Search for the cell housing the specified text and yield its (X, Y) center coordinate. 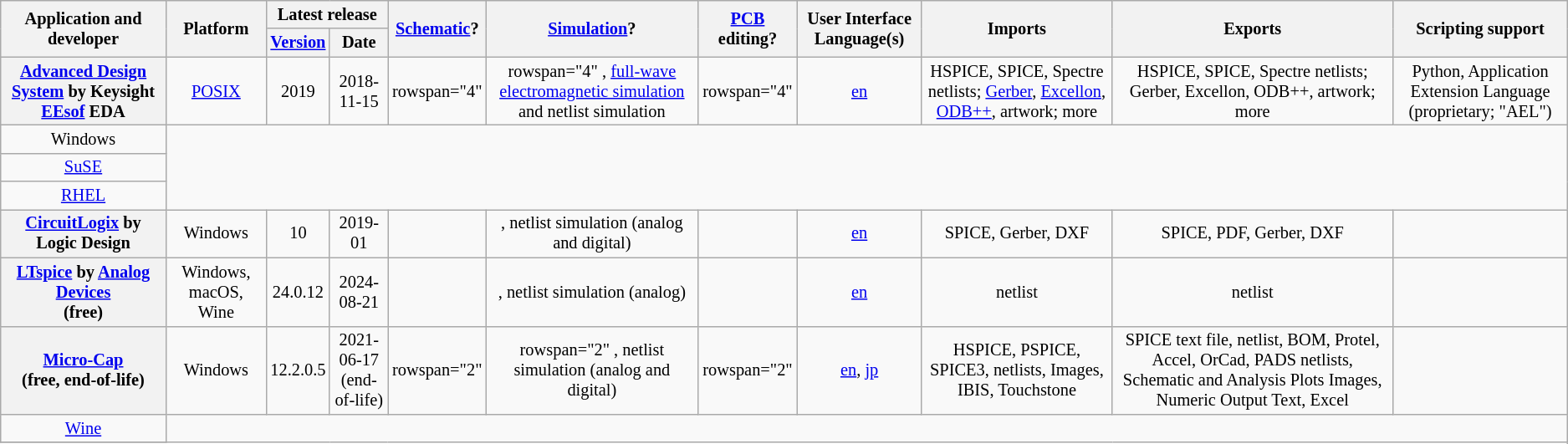
2021-06-17(end-of-life) (359, 370)
Exports (1253, 28)
2018-11-15 (359, 91)
SPICE, PDF, Gerber, DXF (1253, 233)
Schematic? (437, 28)
Micro-Cap(free, end-of-life) (84, 370)
Version (298, 43)
rowspan="2" , netlist simulation (analog and digital) (592, 370)
12.2.0.5 (298, 370)
CircuitLogix by Logic Design (84, 233)
Windows, macOS, Wine (216, 292)
LTspice by Analog Devices(free) (84, 292)
10 (298, 233)
rowspan="4" , full-wave electromagnetic simulation and netlist simulation (592, 91)
, netlist simulation (analog and digital) (592, 233)
en, jp (860, 370)
POSIX (216, 91)
Simulation? (592, 28)
Latest release (327, 14)
PCB editing? (748, 28)
Python, Application Extension Language (proprietary; "AEL") (1480, 91)
, netlist simulation (analog) (592, 292)
24.0.12 (298, 292)
Platform (216, 28)
2019-01 (359, 233)
SPICE text file, netlist, BOM, Protel, Accel, OrCad, PADS netlists, Schematic and Analysis Plots Images, Numeric Output Text, Excel (1253, 370)
SuSE (84, 167)
2019 (298, 91)
SPICE, Gerber, DXF (1017, 233)
Wine (84, 428)
Advanced Design System by Keysight EEsof EDA (84, 91)
RHEL (84, 196)
Date (359, 43)
Scripting support (1480, 28)
Imports (1017, 28)
Application and developer (84, 28)
2024-08-21 (359, 292)
HSPICE, PSPICE, SPICE3, netlists, Images, IBIS, Touchstone (1017, 370)
User Interface Language(s) (860, 28)
